From the cell containing the given text, extract its center point as (X, Y) coordinate. 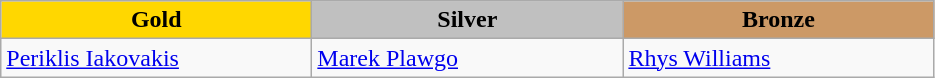
Bronze (778, 20)
Gold (156, 20)
Marek Plawgo (468, 58)
Silver (468, 20)
Rhys Williams (778, 58)
Periklis Iakovakis (156, 58)
